Determine the (x, y) coordinate at the center of the cell enclosing the given text.  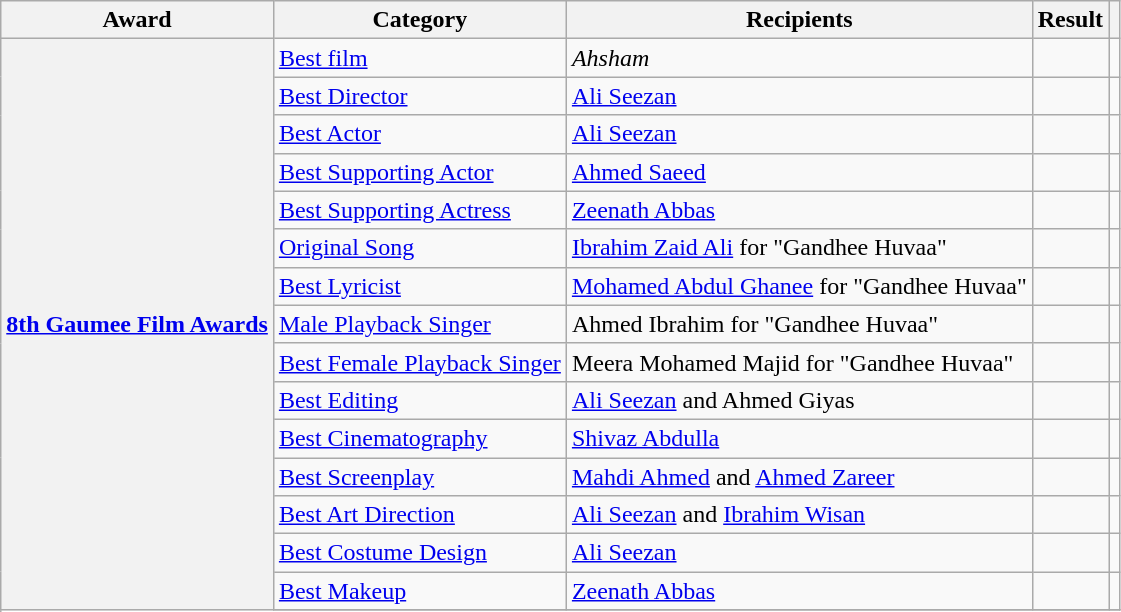
Best Cinematography (420, 438)
Ibrahim Zaid Ali for "Gandhee Huvaa" (799, 248)
Mahdi Ahmed and Ahmed Zareer (799, 477)
Ahmed Ibrahim for "Gandhee Huvaa" (799, 324)
Best Art Direction (420, 515)
Ahmed Saeed (799, 172)
Ali Seezan and Ahmed Giyas (799, 400)
Best Makeup (420, 591)
Mohamed Abdul Ghanee for "Gandhee Huvaa" (799, 286)
Best Screenplay (420, 477)
Best Supporting Actor (420, 172)
Recipients (799, 20)
Result (1070, 20)
Best Director (420, 96)
Best Editing (420, 400)
Best Female Playback Singer (420, 362)
Best Costume Design (420, 553)
Best film (420, 58)
Shivaz Abdulla (799, 438)
Best Actor (420, 134)
Male Playback Singer (420, 324)
Original Song (420, 248)
Ahsham (799, 58)
Meera Mohamed Majid for "Gandhee Huvaa" (799, 362)
Award (138, 20)
Category (420, 20)
8th Gaumee Film Awards (138, 324)
Best Lyricist (420, 286)
Best Supporting Actress (420, 210)
Ali Seezan and Ibrahim Wisan (799, 515)
